Capture the cell that displays the provided text and extract its (x, y) central coordinate. 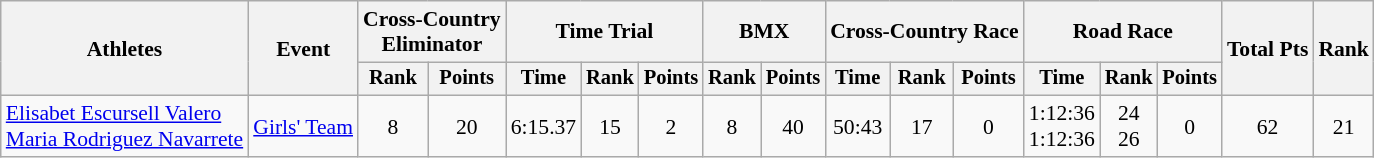
Cross-CountryEliminator (432, 32)
Total Pts (1268, 48)
Cross-Country Race (924, 32)
Girls' Team (303, 126)
20 (467, 126)
17 (922, 126)
Athletes (124, 48)
1:12:361:12:36 (1062, 126)
2426 (1129, 126)
Road Race (1123, 32)
50:43 (858, 126)
15 (610, 126)
Event (303, 48)
21 (1344, 126)
40 (793, 126)
BMX (764, 32)
2 (671, 126)
62 (1268, 126)
Time Trial (604, 32)
Elisabet Escursell ValeroMaria Rodriguez Navarrete (124, 126)
6:15.37 (544, 126)
